Return the (X, Y) coordinate for the center point of the cell that contains the specified text.  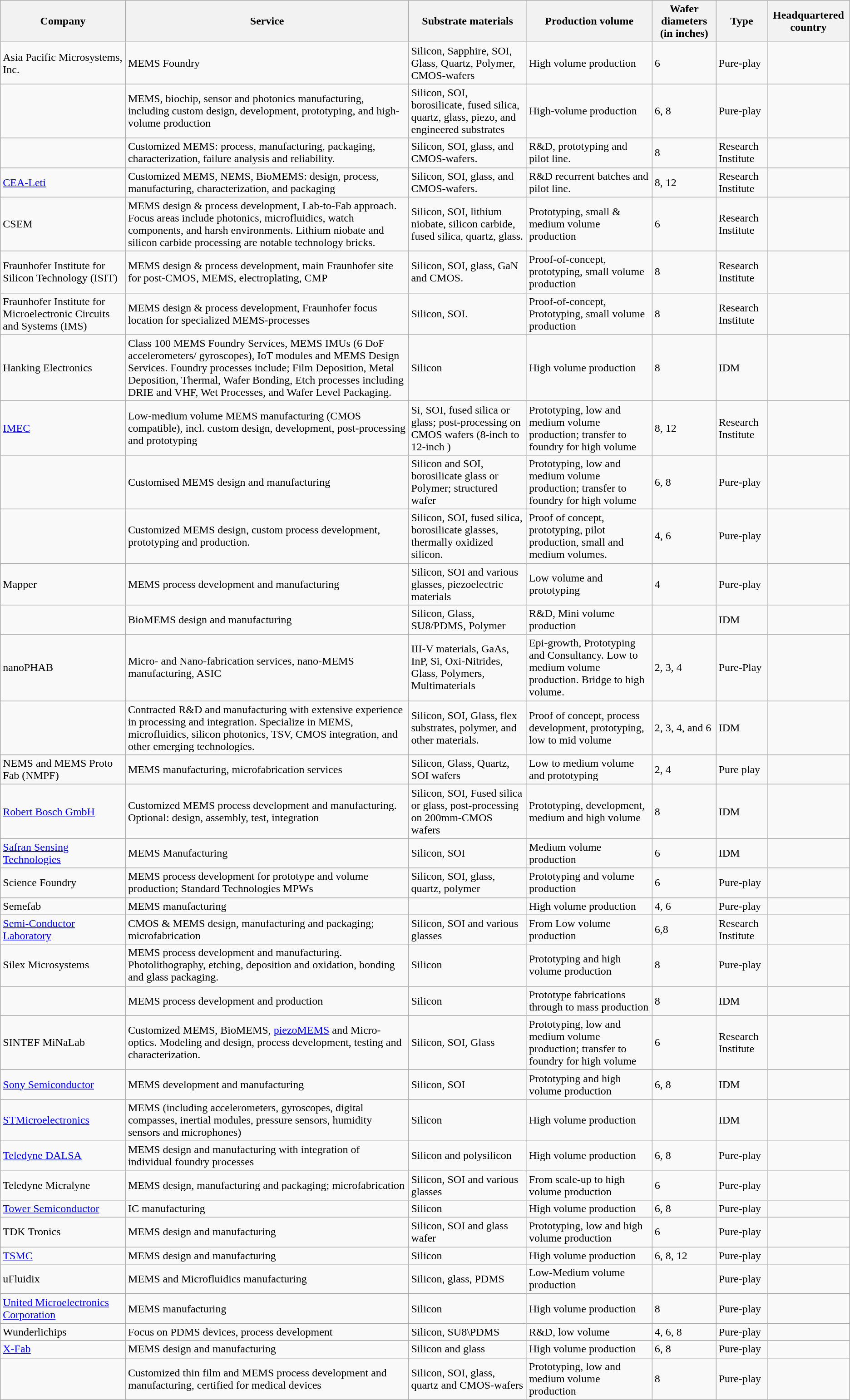
Customized MEMS, NEMS, BioMEMS: design, process, manufacturing, characterization, and packaging (267, 182)
Silicon, SOI, glass, GaN and CMOS. (468, 272)
Low-medium volume MEMS manufacturing (CMOS compatible), incl. custom design, development, post-processing and prototyping (267, 428)
nanoPHAB (63, 668)
Service (267, 21)
Prototyping, low and high volume production (589, 1232)
SINTEF MiNaLab (63, 1042)
Si, SOI, fused silica or glass; post-processing on CMOS wafers (8-inch to 12-inch ) (468, 428)
Fraunhofer Institute for Silicon Technology (ISIT) (63, 272)
CEA-Leti (63, 182)
STMicroelectronics (63, 1120)
From scale-up to high volume production (589, 1185)
III-V materials, GaAs, InP, Si, Oxi-Nitrides, Glass, Polymers, Multimaterials (468, 668)
Proof of concept, prototyping, pilot production, small and medium volumes. (589, 536)
MEMS design and manufacturing with integration of individual foundry processes (267, 1156)
Silex Microsystems (63, 965)
MEMS, biochip, sensor and photonics manufacturing, including custom design, development, prototyping, and high-volume production (267, 111)
Customised MEMS design and manufacturing (267, 482)
Company (63, 21)
Prototyping and volume production (589, 882)
Robert Bosch GmbH (63, 812)
Silicon, SOI, Glass, flex substrates, polymer, and other materials. (468, 728)
Prototype fabrications through to mass production (589, 1001)
Customized MEMS design, custom process development, prototyping and production. (267, 536)
From Low volume production (589, 930)
Silicon, SOI and various glasses, piezoelectric materials (468, 584)
Silicon, SOI. (468, 314)
United Microelectronics Corporation (63, 1308)
Silicon, SOI, fused silica, borosilicate glasses, thermally oxidized silicon. (468, 536)
Low volume and prototyping (589, 584)
MEMS process development for prototype and volume production; Standard Technologies MPWs (267, 882)
uFluidix (63, 1279)
6, 8, 12 (684, 1256)
Sony Semiconductor (63, 1084)
Customized MEMS: process, manufacturing, packaging, characterization, failure analysis and reliability. (267, 153)
Prototyping, low and medium volume production (589, 1379)
MEMS process development and production (267, 1001)
BioMEMS design and manufacturing (267, 620)
Silicon, SOI, Glass (468, 1042)
MEMS and Microfluidics manufacturing (267, 1279)
Prototyping, small & medium volume production (589, 224)
Low to medium volume and prototyping (589, 770)
Prototyping, development, medium and high volume (589, 812)
Proof-of-concept, Prototyping, small volume production (589, 314)
Pure play (741, 770)
Micro- and Nano-fabrication services, nano-MEMS manufacturing, ASIC (267, 668)
Silicon, Sapphire, SOI, Glass, Quartz, Polymer, CMOS-wafers (468, 63)
Silicon and polysilicon (468, 1156)
R&D, prototyping and pilot line. (589, 153)
MEMS development and manufacturing (267, 1084)
Hanking Electronics (63, 368)
IC manufacturing (267, 1209)
Type (741, 21)
4, 6, 8 (684, 1332)
MEMS process development and manufacturing. Photolithography, etching, deposition and oxidation, bonding and glass packaging. (267, 965)
R&D, Mini volume production (589, 620)
2, 3, 4 (684, 668)
MEMS manufacturing, microfabrication services (267, 770)
Low-Medium volume production (589, 1279)
6,8 (684, 930)
CMOS & MEMS design, manufacturing and packaging; microfabrication (267, 930)
Silicon, Glass, Quartz, SOI wafers (468, 770)
Focus on PDMS devices, process development (267, 1332)
R&D, low volume (589, 1332)
Silicon, SOI, lithium niobate, silicon carbide, fused silica, quartz, glass. (468, 224)
Science Foundry (63, 882)
X-Fab (63, 1349)
Medium volume production (589, 853)
MEMS design & process development, Fraunhofer focus location for specialized MEMS-processes (267, 314)
Proof of concept, process development, prototyping, low to mid volume (589, 728)
TSMC (63, 1256)
Substrate materials (468, 21)
Safran Sensing Technologies (63, 853)
CSEM (63, 224)
MEMS (including accelerometers, gyroscopes, digital compasses, inertial modules, pressure sensors, humidity sensors and microphones) (267, 1120)
Tower Semiconductor (63, 1209)
Headquartered country (809, 21)
Silicon, SU8\PDMS (468, 1332)
4 (684, 584)
TDK Tronics (63, 1232)
Customized thin film and MEMS process development and manufacturing, certified for medical devices (267, 1379)
Mapper (63, 584)
Semefab (63, 906)
Teledyne Micralyne (63, 1185)
Silicon, SOI, borosilicate, fused silica, quartz, glass, piezo, and engineered substrates (468, 111)
Epi-growth, Prototyping and Consultancy. Low to medium volume production. Bridge to high volume. (589, 668)
Silicon and SOI, borosilicate glass or Polymer; structured wafer (468, 482)
Proof-of-concept, prototyping, small volume production (589, 272)
2, 3, 4, and 6 (684, 728)
Customized MEMS process development and manufacturing. Optional: design, assembly, test, integration (267, 812)
MEMS design, manufacturing and packaging; microfabrication (267, 1185)
Silicon and glass (468, 1349)
Silicon, SOI, glass, quartz and CMOS-wafers (468, 1379)
MEMS design & process development, main Fraunhofer site for post-CMOS, MEMS, electroplating, CMP (267, 272)
Silicon, glass, PDMS (468, 1279)
Wafer diameters (in inches) (684, 21)
Silicon, SOI, glass, quartz, polymer (468, 882)
Customized MEMS, BioMEMS, piezoMEMS and Micro-optics. Modeling and design, process development, testing and characterization. (267, 1042)
Fraunhofer Institute for Microelectronic Circuits and Systems (IMS) (63, 314)
Silicon, SOI and glass wafer (468, 1232)
Pure-Play (741, 668)
Teledyne DALSA (63, 1156)
Wunderlichips (63, 1332)
MEMS Manufacturing (267, 853)
Semi-Conductor Laboratory (63, 930)
Production volume (589, 21)
NEMS and MEMS Proto Fab (NMPF) (63, 770)
Asia Pacific Microsystems, Inc. (63, 63)
MEMS process development and manufacturing (267, 584)
High-volume production (589, 111)
MEMS Foundry (267, 63)
R&D recurrent batches and pilot line. (589, 182)
Silicon, SOI, Fused silica or glass, post-processing on 200mm-CMOS wafers (468, 812)
Silicon, Glass, SU8/PDMS, Polymer (468, 620)
IMEC (63, 428)
2, 4 (684, 770)
